Determine the [x, y] coordinate at the center of the cell enclosing the given text.  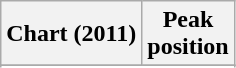
Chart (2011) [72, 34]
Peakposition [188, 34]
